Detect which cell encompasses the target text, then output its (X, Y) center coordinate. 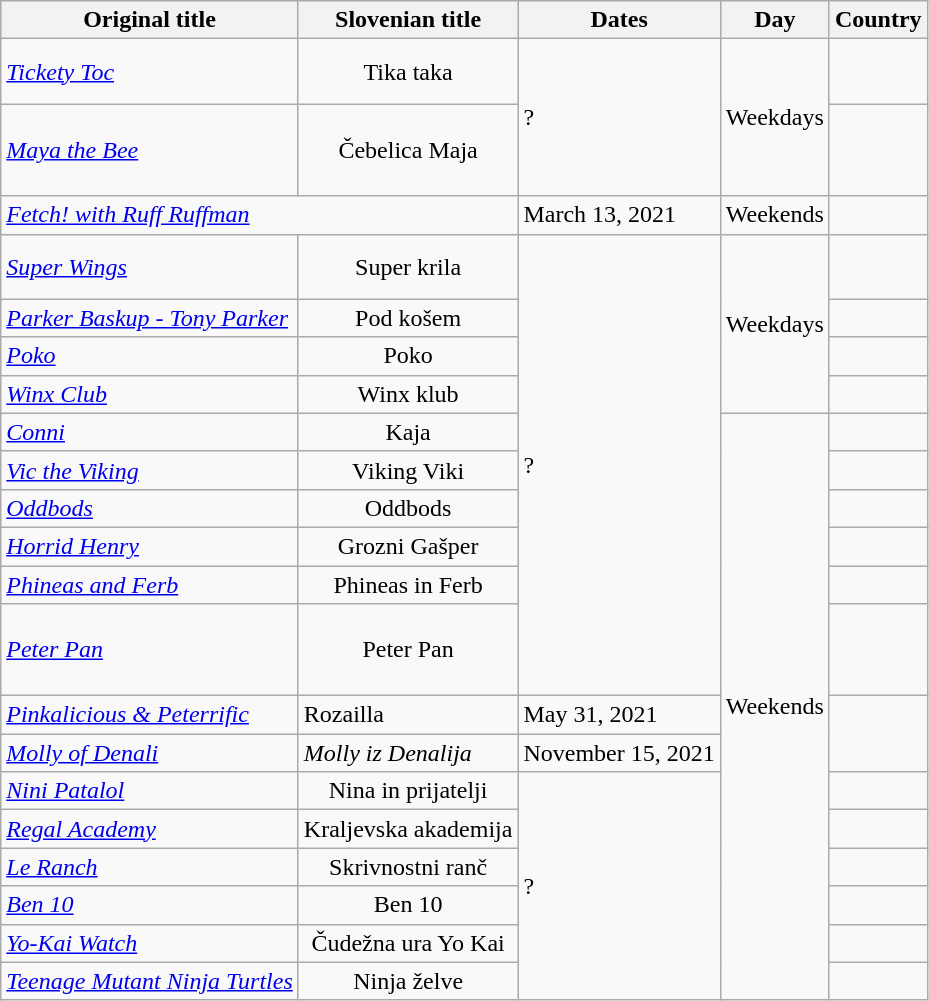
Rozailla (408, 715)
Molly of Denali (150, 753)
Regal Academy (150, 829)
November 15, 2021 (619, 753)
March 13, 2021 (619, 215)
Kraljevska akademija (408, 829)
Le Ranch (150, 867)
May 31, 2021 (619, 715)
Slovenian title (408, 20)
Phineas and Ferb (150, 585)
Čudežna ura Yo Kai (408, 943)
Pod košem (408, 318)
Čebelica Maja (408, 150)
Tika taka (408, 72)
Phineas in Ferb (408, 585)
Super krila (408, 266)
Maya the Bee (150, 150)
Yo-Kai Watch (150, 943)
Dates (619, 20)
Fetch! with Ruff Ruffman (260, 215)
Tickety Toc (150, 72)
Nina in prijatelji (408, 791)
Teenage Mutant Ninja Turtles (150, 981)
Country (878, 20)
Pinkalicious & Peterrific (150, 715)
Grozni Gašper (408, 546)
Molly iz Denalija (408, 753)
Parker Baskup - Tony Parker (150, 318)
Horrid Henry (150, 546)
Super Wings (150, 266)
Day (774, 20)
Kaja (408, 432)
Conni (150, 432)
Skrivnostni ranč (408, 867)
Ninja želve (408, 981)
Nini Patalol (150, 791)
Original title (150, 20)
Winx Club (150, 394)
Winx klub (408, 394)
Viking Viki (408, 470)
Vic the Viking (150, 470)
